Locate the cell with the specified text and output its [x, y] center coordinate. 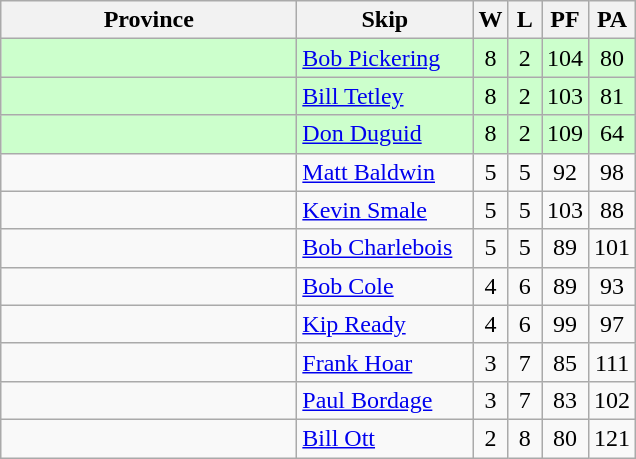
L [525, 20]
Bill Tetley [385, 96]
PF [566, 20]
Skip [385, 20]
104 [566, 58]
93 [612, 286]
64 [612, 134]
PA [612, 20]
88 [612, 210]
121 [612, 438]
Bob Charlebois [385, 248]
W [490, 20]
98 [612, 172]
81 [612, 96]
Bob Cole [385, 286]
Kevin Smale [385, 210]
101 [612, 248]
83 [566, 400]
99 [566, 324]
102 [612, 400]
Don Duguid [385, 134]
Paul Bordage [385, 400]
Matt Baldwin [385, 172]
85 [566, 362]
Kip Ready [385, 324]
92 [566, 172]
Bill Ott [385, 438]
111 [612, 362]
109 [566, 134]
97 [612, 324]
Bob Pickering [385, 58]
Province [149, 20]
Frank Hoar [385, 362]
